Return the (x, y) coordinate for the center point of the cell that contains the specified text.  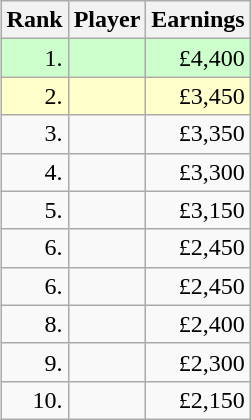
Player (107, 20)
Rank (34, 20)
£3,150 (198, 210)
10. (34, 400)
£4,400 (198, 58)
£2,400 (198, 324)
£3,350 (198, 134)
5. (34, 210)
8. (34, 324)
4. (34, 172)
£3,300 (198, 172)
Earnings (198, 20)
£2,300 (198, 362)
£2,150 (198, 400)
1. (34, 58)
£3,450 (198, 96)
3. (34, 134)
2. (34, 96)
9. (34, 362)
